Capture the cell that displays the provided text and extract its (x, y) central coordinate. 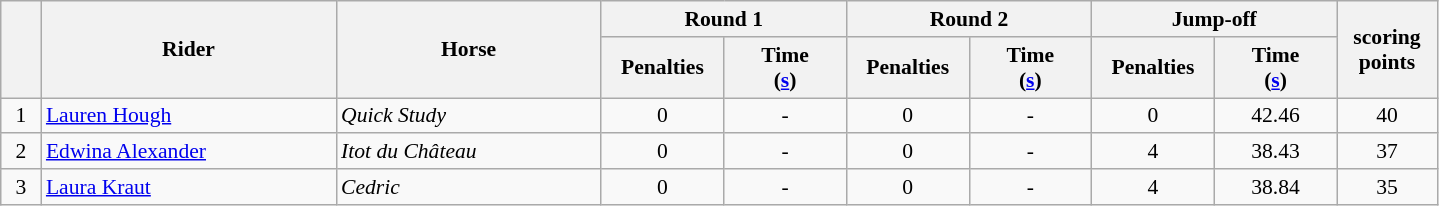
Rider (188, 50)
1 (21, 116)
Jump-off (1214, 19)
37 (1387, 152)
Itot du Château (468, 152)
Horse (468, 50)
42.46 (1276, 116)
Edwina Alexander (188, 152)
Round 2 (968, 19)
Quick Study (468, 116)
scoringpoints (1387, 50)
38.84 (1276, 187)
Cedric (468, 187)
40 (1387, 116)
2 (21, 152)
38.43 (1276, 152)
3 (21, 187)
Lauren Hough (188, 116)
Round 1 (724, 19)
Laura Kraut (188, 187)
35 (1387, 187)
